Provide the [x, y] coordinate of the cell's center where the given text is located.  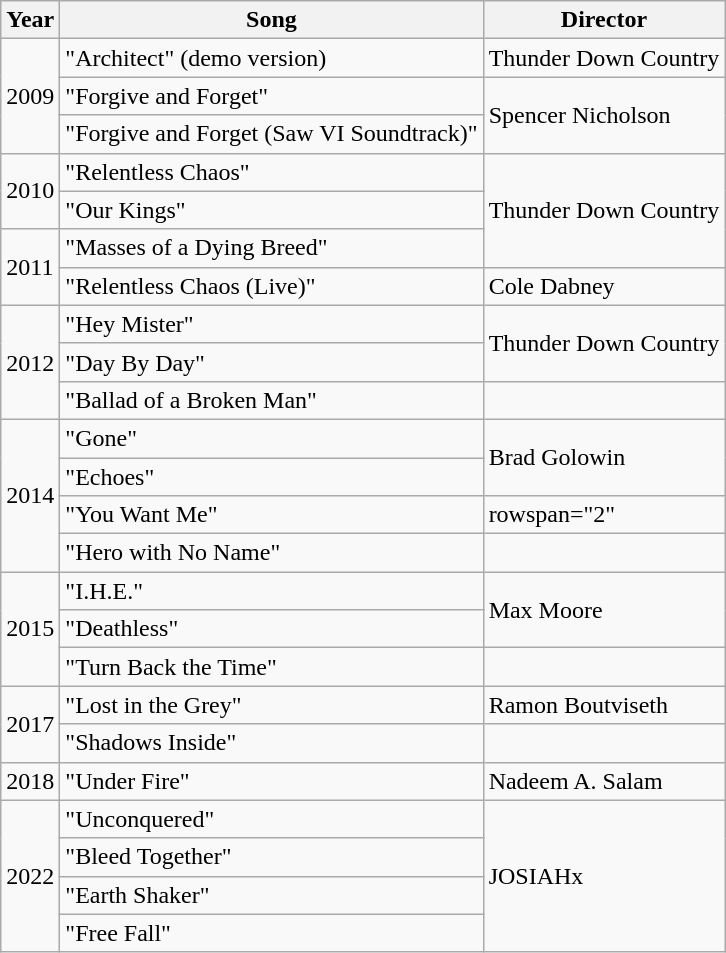
"Hero with No Name" [272, 553]
rowspan="2" [604, 515]
2017 [30, 724]
2022 [30, 876]
"Day By Day" [272, 362]
"Relentless Chaos" [272, 172]
"Gone" [272, 438]
"Lost in the Grey" [272, 705]
Year [30, 20]
"Relentless Chaos (Live)" [272, 286]
"I.H.E." [272, 591]
"Turn Back the Time" [272, 667]
2018 [30, 781]
"Architect" (demo version) [272, 58]
"You Want Me" [272, 515]
"Shadows Inside" [272, 743]
"Forgive and Forget" [272, 96]
"Echoes" [272, 477]
"Ballad of a Broken Man" [272, 400]
Ramon Boutviseth [604, 705]
Nadeem A. Salam [604, 781]
"Hey Mister" [272, 324]
"Bleed Together" [272, 857]
2014 [30, 495]
"Deathless" [272, 629]
"Under Fire" [272, 781]
JOSIAHx [604, 876]
2012 [30, 362]
Max Moore [604, 610]
Director [604, 20]
Spencer Nicholson [604, 115]
"Masses of a Dying Breed" [272, 248]
Cole Dabney [604, 286]
2015 [30, 629]
"Unconquered" [272, 819]
"Forgive and Forget (Saw VI Soundtrack)" [272, 134]
2010 [30, 191]
"Free Fall" [272, 933]
Brad Golowin [604, 457]
"Earth Shaker" [272, 895]
Song [272, 20]
2009 [30, 96]
"Our Kings" [272, 210]
2011 [30, 267]
